Find where the given text appears and provide that cell's center as [x, y] coordinate. 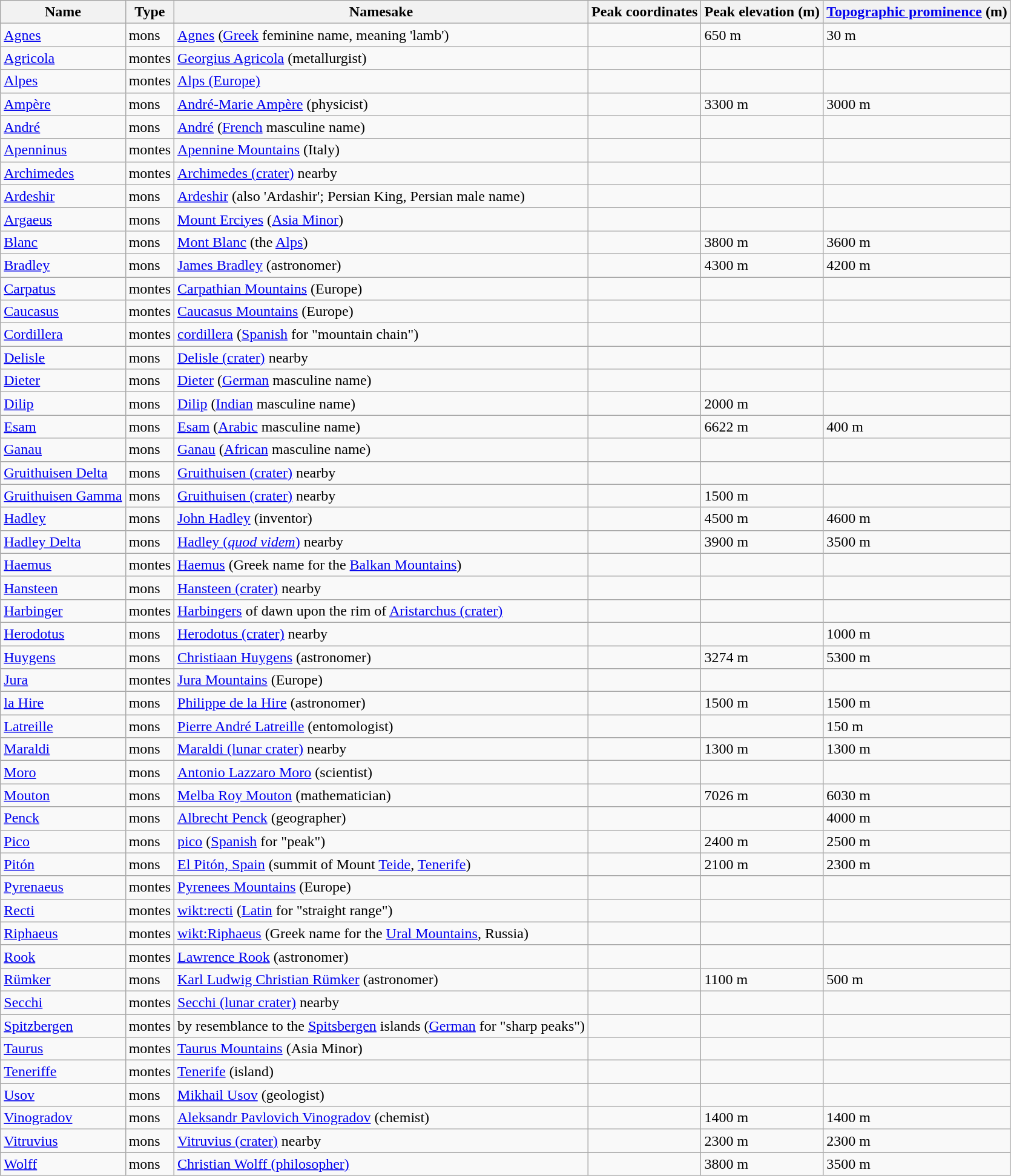
Dilip [63, 404]
Type [150, 12]
by resemblance to the Spitsbergen islands (German for "sharp peaks") [381, 1026]
Pitón [63, 864]
Alps (Europe) [381, 81]
Ampère [63, 104]
Gruithuisen Delta [63, 473]
Delisle (crater) nearby [381, 358]
Riphaeus [63, 933]
Dieter [63, 381]
Herodotus [63, 634]
Christiaan Huygens (astronomer) [381, 657]
Pyrenaeus [63, 887]
Pierre André Latreille (entomologist) [381, 726]
Maraldi (lunar crater) nearby [381, 749]
Harbingers of dawn upon the rim of Aristarchus (crater) [381, 611]
James Bradley (astronomer) [381, 265]
Hansteen (crater) nearby [381, 588]
Vitruvius (crater) nearby [381, 1141]
Moro [63, 772]
Vinogradov [63, 1118]
Jura [63, 680]
Maraldi [63, 749]
2500 m [917, 841]
Bradley [63, 265]
2100 m [762, 864]
Huygens [63, 657]
Caucasus Mountains (Europe) [381, 312]
3274 m [762, 657]
Harbinger [63, 611]
Christian Wolff (philosopher) [381, 1164]
Apenninus [63, 150]
Hadley (quod videm) nearby [381, 542]
pico (Spanish for "peak") [381, 841]
Pyrenees Mountains (Europe) [381, 887]
Tenerife (island) [381, 1072]
Spitzbergen [63, 1026]
Aleksandr Pavlovich Vinogradov (chemist) [381, 1118]
Mont Blanc (the Alps) [381, 242]
Dieter (German masculine name) [381, 381]
Jura Mountains (Europe) [381, 680]
2400 m [762, 841]
Carpathian Mountains (Europe) [381, 289]
Esam (Arabic masculine name) [381, 427]
Peak elevation (m) [762, 12]
6622 m [762, 427]
Caucasus [63, 312]
Ardeshir (also 'Ardashir'; Persian King, Persian male name) [381, 196]
Alpes [63, 81]
Hansteen [63, 588]
Apennine Mountains (Italy) [381, 150]
4500 m [762, 519]
4600 m [917, 519]
Cordillera [63, 335]
Dilip (Indian masculine name) [381, 404]
Mikhail Usov (geologist) [381, 1095]
Karl Ludwig Christian Rümker (astronomer) [381, 979]
Usov [63, 1095]
Mount Erciyes (Asia Minor) [381, 219]
3600 m [917, 242]
Melba Roy Mouton (mathematician) [381, 795]
wikt:Riphaeus (Greek name for the Ural Mountains, Russia) [381, 933]
Lawrence Rook (astronomer) [381, 956]
3900 m [762, 542]
Recti [63, 910]
Archimedes [63, 173]
7026 m [762, 795]
Esam [63, 427]
Rümker [63, 979]
Georgius Agricola (metallurgist) [381, 58]
Philippe de la Hire (astronomer) [381, 703]
Agnes [63, 35]
650 m [762, 35]
André-Marie Ampère (physicist) [381, 104]
3300 m [762, 104]
Argaeus [63, 219]
Agricola [63, 58]
4300 m [762, 265]
John Hadley (inventor) [381, 519]
4000 m [917, 818]
150 m [917, 726]
Blanc [63, 242]
Ganau [63, 450]
Agnes (Greek feminine name, meaning 'lamb') [381, 35]
Hadley [63, 519]
1100 m [762, 979]
Teneriffe [63, 1072]
El Pitón, Spain (summit of Mount Teide, Tenerife) [381, 864]
6030 m [917, 795]
Gruithuisen Gamma [63, 496]
la Hire [63, 703]
Hadley Delta [63, 542]
Peak coordinates [645, 12]
André [63, 127]
Taurus Mountains (Asia Minor) [381, 1049]
Ardeshir [63, 196]
Taurus [63, 1049]
Latreille [63, 726]
Topographic prominence (m) [917, 12]
Delisle [63, 358]
Name [63, 12]
1000 m [917, 634]
Secchi (lunar crater) nearby [381, 1002]
Ganau (African masculine name) [381, 450]
Haemus (Greek name for the Balkan Mountains) [381, 565]
Pico [63, 841]
Albrecht Penck (geographer) [381, 818]
wikt:recti (Latin for "straight range") [381, 910]
400 m [917, 427]
Vitruvius [63, 1141]
3000 m [917, 104]
Mouton [63, 795]
André (French masculine name) [381, 127]
cordillera (Spanish for "mountain chain") [381, 335]
Namesake [381, 12]
Secchi [63, 1002]
5300 m [917, 657]
4200 m [917, 265]
500 m [917, 979]
30 m [917, 35]
Penck [63, 818]
Wolff [63, 1164]
Herodotus (crater) nearby [381, 634]
Antonio Lazzaro Moro (scientist) [381, 772]
Archimedes (crater) nearby [381, 173]
Rook [63, 956]
Carpatus [63, 289]
Haemus [63, 565]
2000 m [762, 404]
